Output the (x, y) coordinate of the center of the cell containing the given text.  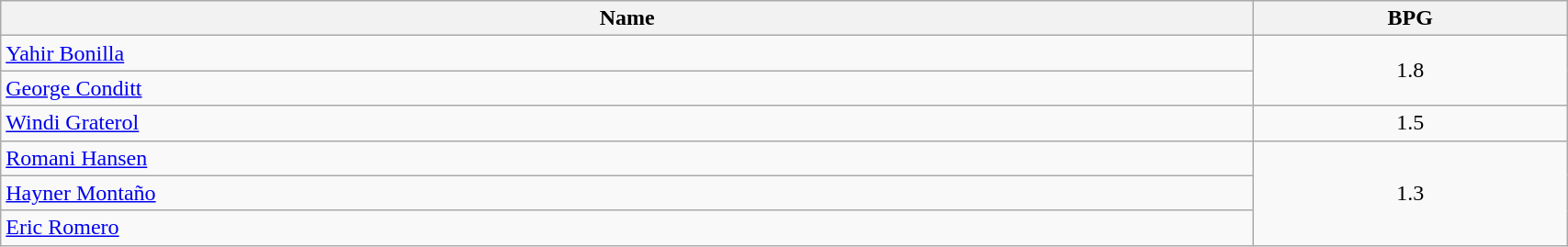
Hayner Montaño (627, 193)
Name (627, 18)
Yahir Bonilla (627, 53)
1.3 (1411, 193)
BPG (1411, 18)
Romani Hansen (627, 158)
1.8 (1411, 71)
George Conditt (627, 88)
Eric Romero (627, 228)
1.5 (1411, 123)
Windi Graterol (627, 123)
